Find where the given text appears and provide that cell's center as (X, Y) coordinate. 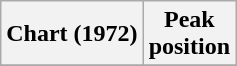
Chart (1972) (72, 34)
Peakposition (189, 34)
